Detect which cell encompasses the target text, then output its [x, y] center coordinate. 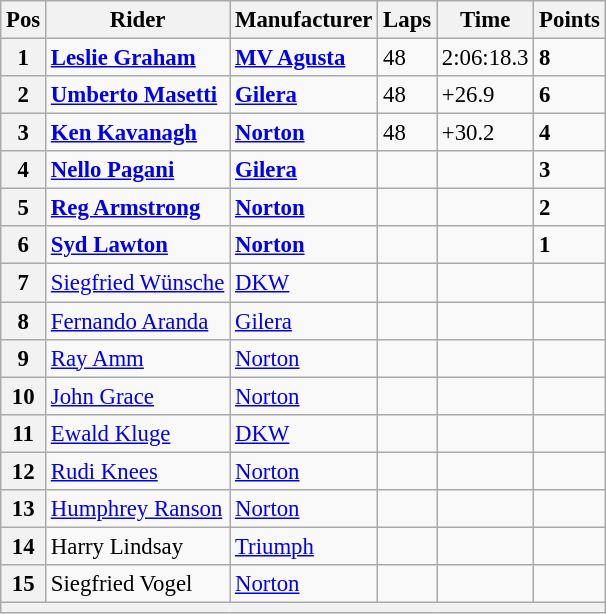
13 [24, 509]
Manufacturer [304, 20]
Siegfried Vogel [138, 584]
12 [24, 471]
Syd Lawton [138, 245]
Pos [24, 20]
2:06:18.3 [484, 58]
Fernando Aranda [138, 321]
Reg Armstrong [138, 208]
Laps [408, 20]
+30.2 [484, 133]
MV Agusta [304, 58]
Rider [138, 20]
5 [24, 208]
Harry Lindsay [138, 546]
11 [24, 433]
Rudi Knees [138, 471]
Umberto Masetti [138, 95]
Triumph [304, 546]
Leslie Graham [138, 58]
10 [24, 396]
15 [24, 584]
9 [24, 358]
Ray Amm [138, 358]
Time [484, 20]
Humphrey Ranson [138, 509]
Points [570, 20]
14 [24, 546]
John Grace [138, 396]
+26.9 [484, 95]
7 [24, 283]
Ewald Kluge [138, 433]
Siegfried Wünsche [138, 283]
Ken Kavanagh [138, 133]
Nello Pagani [138, 170]
